For the text-containing cell, return its midpoint in (x, y) coordinate format. 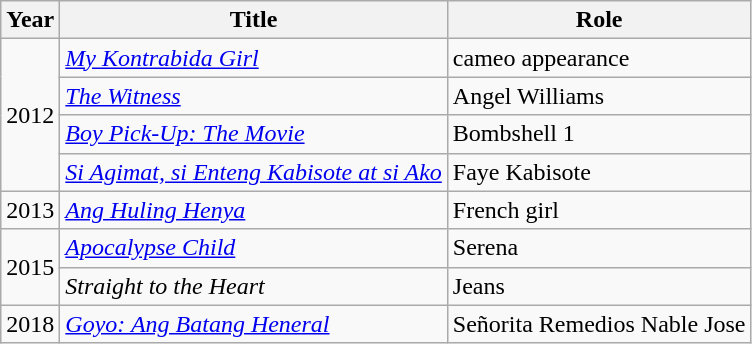
Señorita Remedios Nable Jose (599, 324)
The Witness (254, 96)
2013 (30, 210)
Role (599, 20)
cameo appearance (599, 58)
Jeans (599, 286)
Bombshell 1 (599, 134)
French girl (599, 210)
Ang Huling Henya (254, 210)
Angel Williams (599, 96)
Faye Kabisote (599, 172)
Straight to the Heart (254, 286)
Year (30, 20)
Boy Pick-Up: The Movie (254, 134)
Si Agimat, si Enteng Kabisote at si Ako (254, 172)
Serena (599, 248)
Title (254, 20)
My Kontrabida Girl (254, 58)
2012 (30, 115)
2015 (30, 267)
Goyo: Ang Batang Heneral (254, 324)
Apocalypse Child (254, 248)
2018 (30, 324)
